For the text-containing cell, return its midpoint in (x, y) coordinate format. 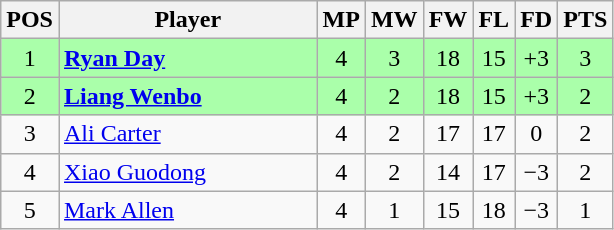
5 (30, 210)
POS (30, 20)
FD (536, 20)
14 (448, 172)
Mark Allen (188, 210)
FL (494, 20)
MW (394, 20)
MP (341, 20)
PTS (586, 20)
Ryan Day (188, 58)
FW (448, 20)
Liang Wenbo (188, 96)
0 (536, 134)
Player (188, 20)
Ali Carter (188, 134)
Xiao Guodong (188, 172)
